For the text-containing cell, return its midpoint in [x, y] coordinate format. 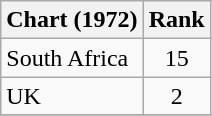
Chart (1972) [72, 20]
2 [176, 96]
15 [176, 58]
UK [72, 96]
Rank [176, 20]
South Africa [72, 58]
